Provide the (X, Y) coordinate of the cell's center where the given text is located.  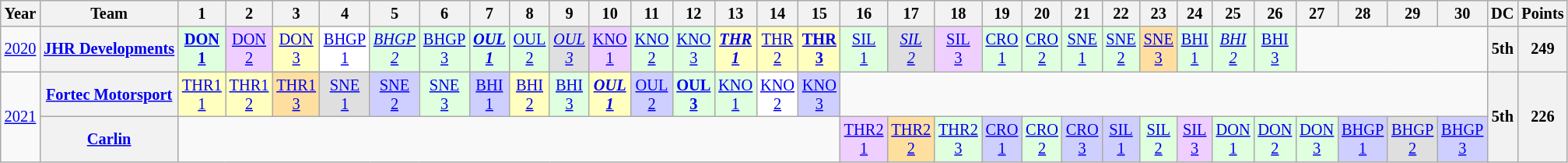
28 (1363, 13)
18 (959, 13)
11 (652, 13)
13 (735, 13)
THR11 (202, 94)
JHR Developments (109, 49)
Year (20, 13)
THR13 (296, 94)
Carlin (109, 139)
14 (777, 13)
23 (1159, 13)
16 (864, 13)
Team (109, 13)
THR3 (819, 49)
Fortec Motorsport (109, 94)
THR22 (910, 139)
15 (819, 13)
2020 (20, 49)
5 (395, 13)
249 (1542, 49)
7 (489, 13)
12 (693, 13)
24 (1195, 13)
25 (1233, 13)
8 (530, 13)
20 (1042, 13)
22 (1121, 13)
Points (1542, 13)
2 (249, 13)
6 (444, 13)
29 (1412, 13)
19 (1002, 13)
9 (569, 13)
27 (1317, 13)
THR1 (735, 49)
17 (910, 13)
1 (202, 13)
30 (1462, 13)
4 (345, 13)
3 (296, 13)
10 (610, 13)
2021 (20, 117)
THR2 (777, 49)
THR21 (864, 139)
THR23 (959, 139)
DC (1502, 13)
26 (1275, 13)
21 (1082, 13)
226 (1542, 117)
THR12 (249, 94)
CRO3 (1082, 139)
